Pinpoint the cell where the given text exists, returning its (x, y) midpoint coordinate. 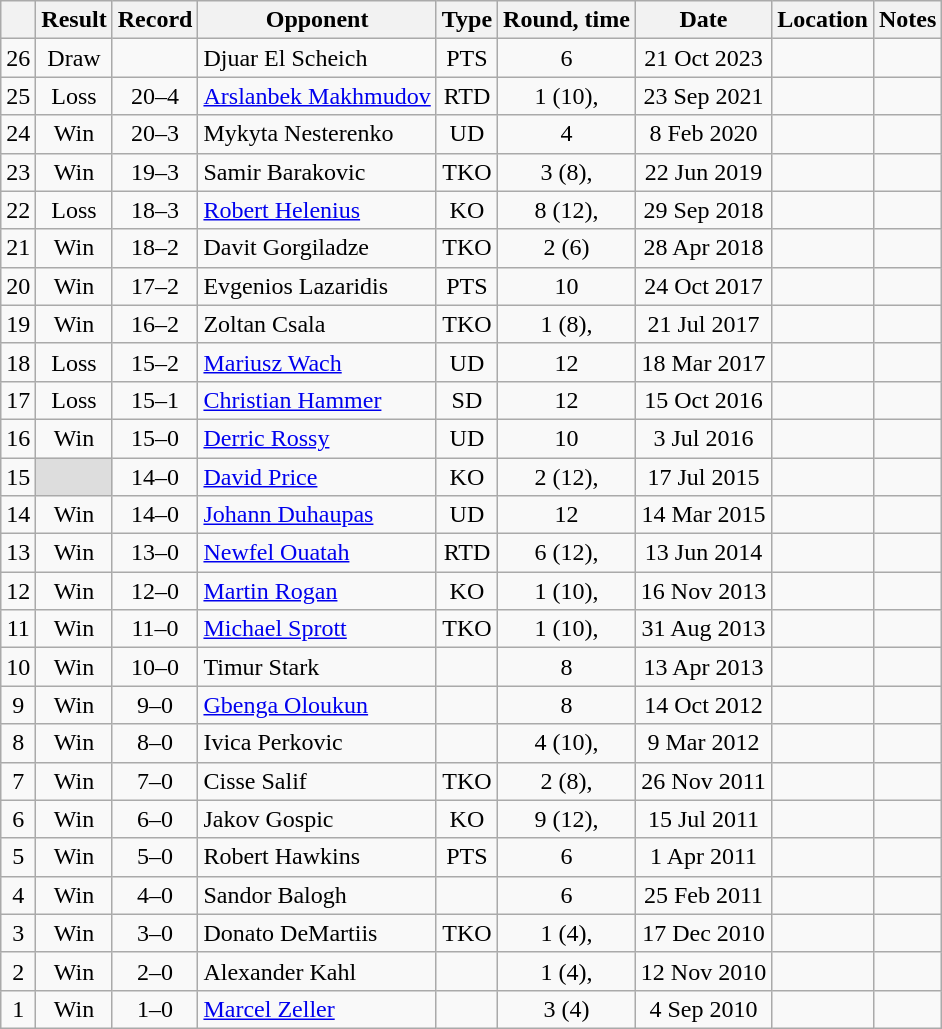
9–0 (155, 705)
Type (466, 20)
21 Oct 2023 (703, 58)
19 (18, 324)
24 Oct 2017 (703, 286)
2 (18, 971)
17–2 (155, 286)
22 Jun 2019 (703, 172)
3 (18, 933)
3 Jul 2016 (703, 438)
20–3 (155, 134)
Location (823, 20)
13 Jun 2014 (703, 553)
Zoltan Csala (317, 324)
Robert Helenius (317, 210)
Newfel Ouatah (317, 553)
11 (18, 629)
23 Sep 2021 (703, 96)
3–0 (155, 933)
Michael Sprott (317, 629)
17 Dec 2010 (703, 933)
Date (703, 20)
13 (18, 553)
17 (18, 400)
20–4 (155, 96)
Timur Stark (317, 667)
3 (8), (567, 172)
15 Jul 2011 (703, 819)
9 Mar 2012 (703, 743)
8–0 (155, 743)
25 Feb 2011 (703, 895)
Djuar El Scheich (317, 58)
2 (6) (567, 248)
5–0 (155, 857)
Jakov Gospic (317, 819)
12–0 (155, 591)
4 Sep 2010 (703, 1009)
8 (12), (567, 210)
18 (18, 362)
Donato DeMartiis (317, 933)
Opponent (317, 20)
15 Oct 2016 (703, 400)
23 (18, 172)
Ivica Perkovic (317, 743)
Draw (74, 58)
1 (18, 1009)
5 (18, 857)
Robert Hawkins (317, 857)
Alexander Kahl (317, 971)
2–0 (155, 971)
26 Nov 2011 (703, 781)
Result (74, 20)
SD (466, 400)
19–3 (155, 172)
18–2 (155, 248)
13–0 (155, 553)
14 Mar 2015 (703, 515)
2 (12), (567, 477)
1 Apr 2011 (703, 857)
Davit Gorgiladze (317, 248)
9 (18, 705)
Gbenga Oloukun (317, 705)
Notes (907, 20)
Martin Rogan (317, 591)
2 (8), (567, 781)
Mariusz Wach (317, 362)
Cisse Salif (317, 781)
Derric Rossy (317, 438)
29 Sep 2018 (703, 210)
15–0 (155, 438)
18 Mar 2017 (703, 362)
Johann Duhaupas (317, 515)
4 (10), (567, 743)
6 (12), (567, 553)
28 Apr 2018 (703, 248)
14 Oct 2012 (703, 705)
17 Jul 2015 (703, 477)
8 Feb 2020 (703, 134)
1–0 (155, 1009)
16–2 (155, 324)
16 (18, 438)
12 Nov 2010 (703, 971)
13 Apr 2013 (703, 667)
16 Nov 2013 (703, 591)
14 (18, 515)
Marcel Zeller (317, 1009)
Mykyta Nesterenko (317, 134)
7 (18, 781)
26 (18, 58)
9 (12), (567, 819)
22 (18, 210)
Samir Barakovic (317, 172)
15–1 (155, 400)
David Price (317, 477)
Sandor Balogh (317, 895)
21 Jul 2017 (703, 324)
11–0 (155, 629)
Evgenios Lazaridis (317, 286)
Round, time (567, 20)
31 Aug 2013 (703, 629)
7–0 (155, 781)
15 (18, 477)
3 (4) (567, 1009)
25 (18, 96)
Christian Hammer (317, 400)
24 (18, 134)
10–0 (155, 667)
Arslanbek Makhmudov (317, 96)
15–2 (155, 362)
6–0 (155, 819)
1 (8), (567, 324)
Record (155, 20)
18–3 (155, 210)
20 (18, 286)
21 (18, 248)
4–0 (155, 895)
